Provide the (x, y) coordinate of the cell's center where the given text is located.  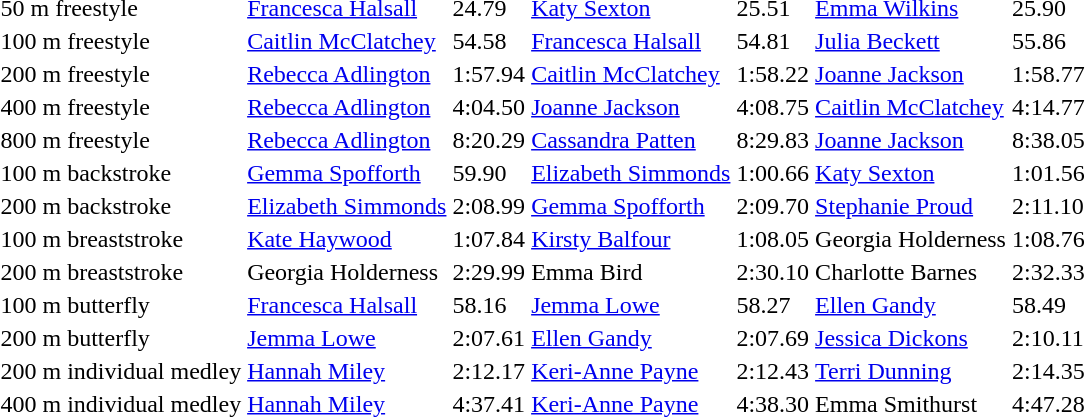
Stephanie Proud (911, 206)
4:08.75 (773, 107)
2:09.70 (773, 206)
Katy Sexton (911, 173)
Emma Bird (631, 272)
Charlotte Barnes (911, 272)
54.58 (489, 41)
Cassandra Patten (631, 140)
2:12.43 (773, 371)
1:00.66 (773, 173)
Terri Dunning (911, 371)
Julia Beckett (911, 41)
58.16 (489, 305)
Jessica Dickons (911, 338)
59.90 (489, 173)
1:58.22 (773, 74)
4:04.50 (489, 107)
2:07.61 (489, 338)
Keri-Anne Payne (631, 371)
2:12.17 (489, 371)
1:08.05 (773, 239)
1:07.84 (489, 239)
2:30.10 (773, 272)
Hannah Miley (347, 371)
8:29.83 (773, 140)
54.81 (773, 41)
Kirsty Balfour (631, 239)
58.27 (773, 305)
2:29.99 (489, 272)
Kate Haywood (347, 239)
8:20.29 (489, 140)
2:07.69 (773, 338)
1:57.94 (489, 74)
2:08.99 (489, 206)
